Find where the given text appears and provide that cell's center as [x, y] coordinate. 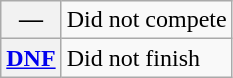
Did not compete [146, 20]
Did not finish [146, 58]
— [31, 20]
DNF [31, 58]
